Locate the cell with the specified text and output its [x, y] center coordinate. 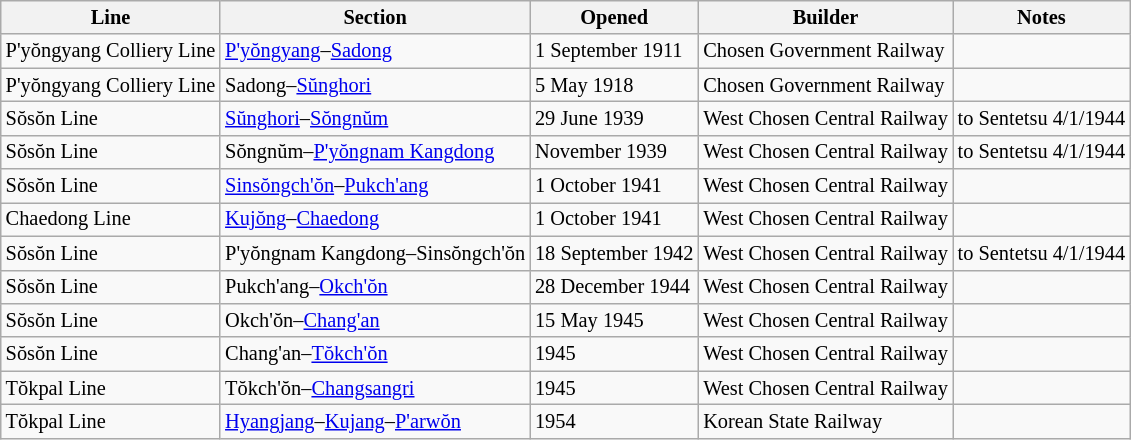
18 September 1942 [614, 253]
Line [110, 17]
15 May 1945 [614, 320]
5 May 1918 [614, 85]
Builder [825, 17]
Opened [614, 17]
Hyangjang–Kujang–P'arwŏn [375, 421]
Korean State Railway [825, 421]
Sadong–Sŭnghori [375, 85]
Notes [1042, 17]
Tŏkch'ŏn–Changsangri [375, 388]
Chang'an–Tŏkch'ŏn [375, 354]
Pukch'ang–Okch'ŏn [375, 287]
Sŏngnŭm–P'yŏngnam Kangdong [375, 152]
Sŭnghori–Sŏngnŭm [375, 118]
P'yŏngyang–Sadong [375, 51]
P'yŏngnam Kangdong–Sinsŏngch'ŏn [375, 253]
1 September 1911 [614, 51]
Kujŏng–Chaedong [375, 219]
Chaedong Line [110, 219]
Section [375, 17]
Sinsŏngch'ŏn–Pukch'ang [375, 186]
29 June 1939 [614, 118]
1954 [614, 421]
Okch'ŏn–Chang'an [375, 320]
28 December 1944 [614, 287]
November 1939 [614, 152]
